Capture the cell that displays the provided text and extract its (x, y) central coordinate. 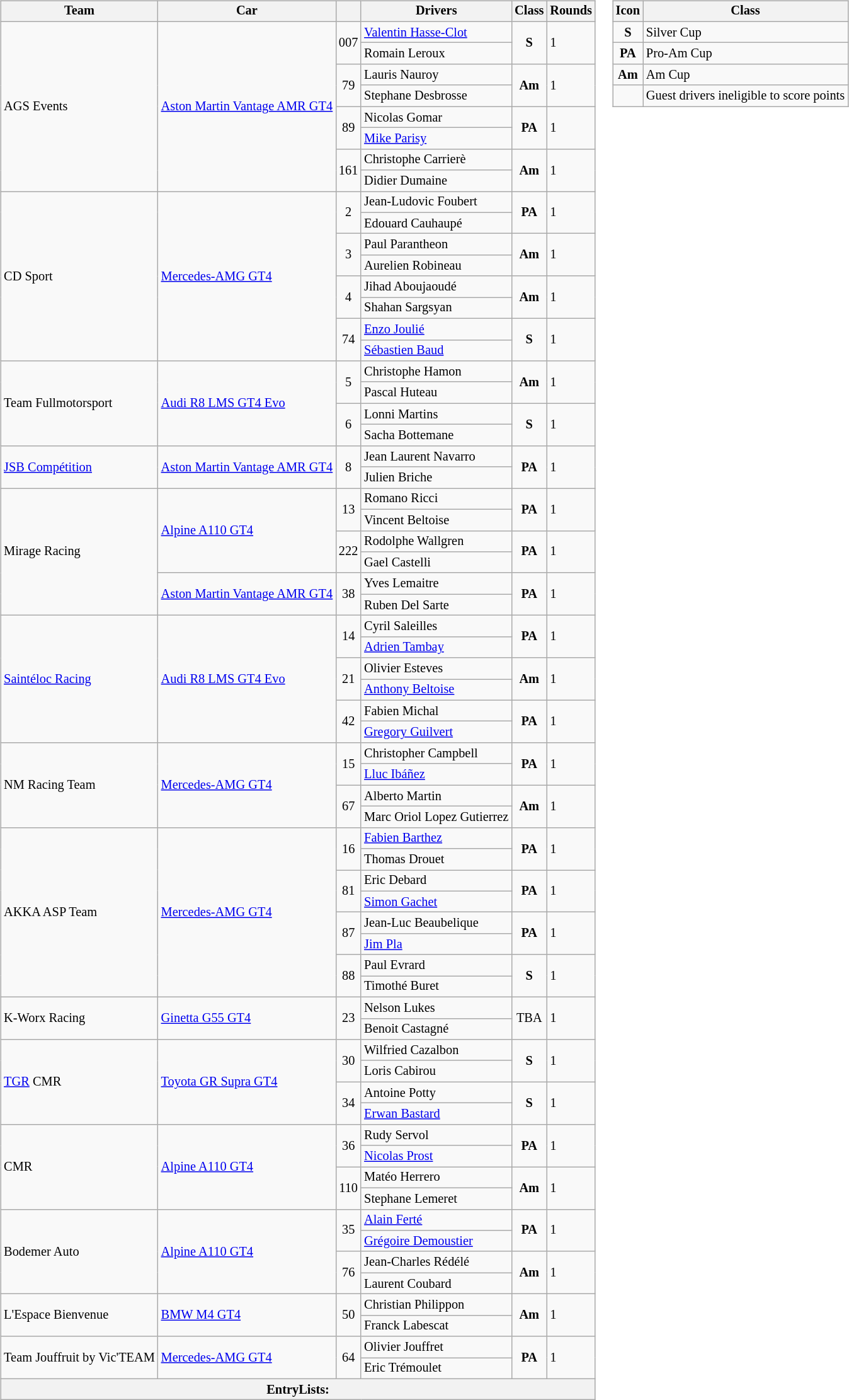
Shahan Sargsyan (436, 308)
30 (348, 1061)
Stephane Lemeret (436, 1198)
35 (348, 1230)
161 (348, 170)
34 (348, 1103)
Thomas Drouet (436, 859)
EntryLists: (298, 1389)
Lluc Ibáñez (436, 774)
Fabien Barthez (436, 838)
K-Worx Racing (79, 1018)
Team (79, 11)
Paul Evrard (436, 965)
81 (348, 891)
36 (348, 1145)
Laurent Coubard (436, 1283)
Romano Ricci (436, 499)
Gregory Guilvert (436, 732)
3 (348, 255)
16 (348, 848)
Julien Briche (436, 478)
110 (348, 1188)
Stephane Desbrosse (436, 96)
Nicolas Prost (436, 1156)
Edouard Cauhaupé (436, 223)
Loris Cabirou (436, 1071)
Jim Pla (436, 944)
Mike Parisy (436, 139)
Romain Leroux (436, 54)
Antoine Potty (436, 1093)
Jean-Ludovic Foubert (436, 202)
L'Espace Bienvenue (79, 1316)
Christophe Carrierè (436, 159)
Team Jouffruit by Vic'TEAM (79, 1357)
89 (348, 127)
Jihad Aboujaoudé (436, 287)
50 (348, 1316)
BMW M4 GT4 (247, 1316)
5 (348, 382)
CMR (79, 1167)
Wilfried Cazalbon (436, 1050)
38 (348, 594)
Simon Gachet (436, 902)
Guest drivers ineligible to score points (746, 96)
Rudy Servol (436, 1135)
AKKA ASP Team (79, 912)
Lonni Martins (436, 414)
Enzo Joulié (436, 329)
Adrien Tambay (436, 647)
Pascal Huteau (436, 393)
76 (348, 1273)
Mirage Racing (79, 552)
Yves Lemaitre (436, 583)
Matéo Herrero (436, 1178)
Drivers (436, 11)
Cyril Saleilles (436, 626)
23 (348, 1018)
Nicolas Gomar (436, 117)
Icon (628, 11)
Marc Oriol Lopez Gutierrez (436, 817)
67 (348, 806)
42 (348, 721)
Pro-Am Cup (746, 54)
JSB Compétition (79, 466)
Lauris Nauroy (436, 75)
Vincent Beltoise (436, 520)
Olivier Jouffret (436, 1347)
Anthony Beltoise (436, 690)
Paul Parantheon (436, 244)
Car (247, 11)
Rodolphe Wallgren (436, 541)
14 (348, 636)
Ginetta G55 GT4 (247, 1018)
222 (348, 552)
21 (348, 679)
007 (348, 43)
Toyota GR Supra GT4 (247, 1082)
6 (348, 425)
Gael Castelli (436, 563)
Jean-Luc Beaubelique (436, 923)
8 (348, 466)
Benoit Castagné (436, 1029)
Alain Ferté (436, 1220)
Sébastien Baud (436, 350)
TBA (529, 1018)
Grégoire Demoustier (436, 1241)
Christopher Campbell (436, 754)
Eric Debard (436, 881)
Nelson Lukes (436, 1007)
Christophe Hamon (436, 372)
4 (348, 297)
2 (348, 213)
Am Cup (746, 75)
88 (348, 975)
Silver Cup (746, 32)
79 (348, 86)
15 (348, 764)
Timothé Buret (436, 987)
Alberto Martin (436, 796)
CD Sport (79, 276)
Sacha Bottemane (436, 435)
Jean-Charles Rédélé (436, 1262)
Jean Laurent Navarro (436, 456)
Erwan Bastard (436, 1114)
Didier Dumaine (436, 181)
Ruben Del Sarte (436, 605)
Franck Labescat (436, 1326)
Bodemer Auto (79, 1251)
Aurelien Robineau (436, 266)
Team Fullmotorsport (79, 403)
Saintéloc Racing (79, 679)
AGS Events (79, 106)
64 (348, 1357)
74 (348, 339)
Rounds (571, 11)
Eric Trémoulet (436, 1368)
13 (348, 509)
TGR CMR (79, 1082)
Christian Philippon (436, 1305)
Olivier Esteves (436, 668)
Fabien Michal (436, 711)
87 (348, 934)
NM Racing Team (79, 785)
Valentin Hasse-Clot (436, 32)
